Capture the cell that displays the provided text and extract its (x, y) central coordinate. 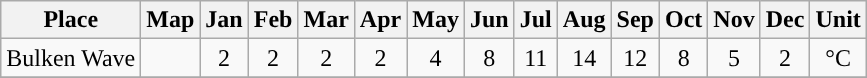
Oct (683, 20)
12 (635, 58)
Sep (635, 20)
Map (170, 20)
°C (838, 58)
Place (71, 20)
14 (584, 58)
5 (734, 58)
Feb (273, 20)
4 (436, 58)
Jun (489, 20)
Jan (224, 20)
Bulken Wave (71, 58)
Mar (326, 20)
11 (536, 58)
Unit (838, 20)
Aug (584, 20)
May (436, 20)
Jul (536, 20)
Nov (734, 20)
Apr (380, 20)
Dec (785, 20)
